Provide the (x, y) coordinate of the cell's center where the given text is located.  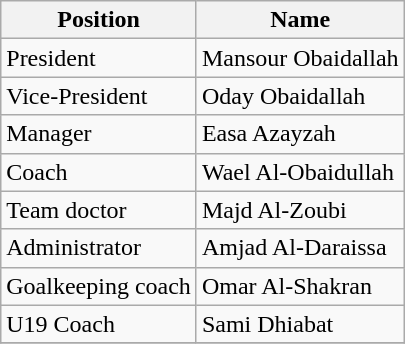
Coach (99, 172)
Position (99, 20)
Administrator (99, 248)
Vice-President (99, 96)
Mansour Obaidallah (300, 58)
Easa Azayzah (300, 134)
Omar Al-Shakran (300, 286)
Amjad Al-Daraissa (300, 248)
President (99, 58)
Wael Al-Obaidullah (300, 172)
Goalkeeping coach (99, 286)
Manager (99, 134)
Name (300, 20)
Team doctor (99, 210)
Sami Dhiabat (300, 324)
U19 Coach (99, 324)
Oday Obaidallah (300, 96)
Majd Al-Zoubi (300, 210)
